Find where the given text appears and provide that cell's center as (x, y) coordinate. 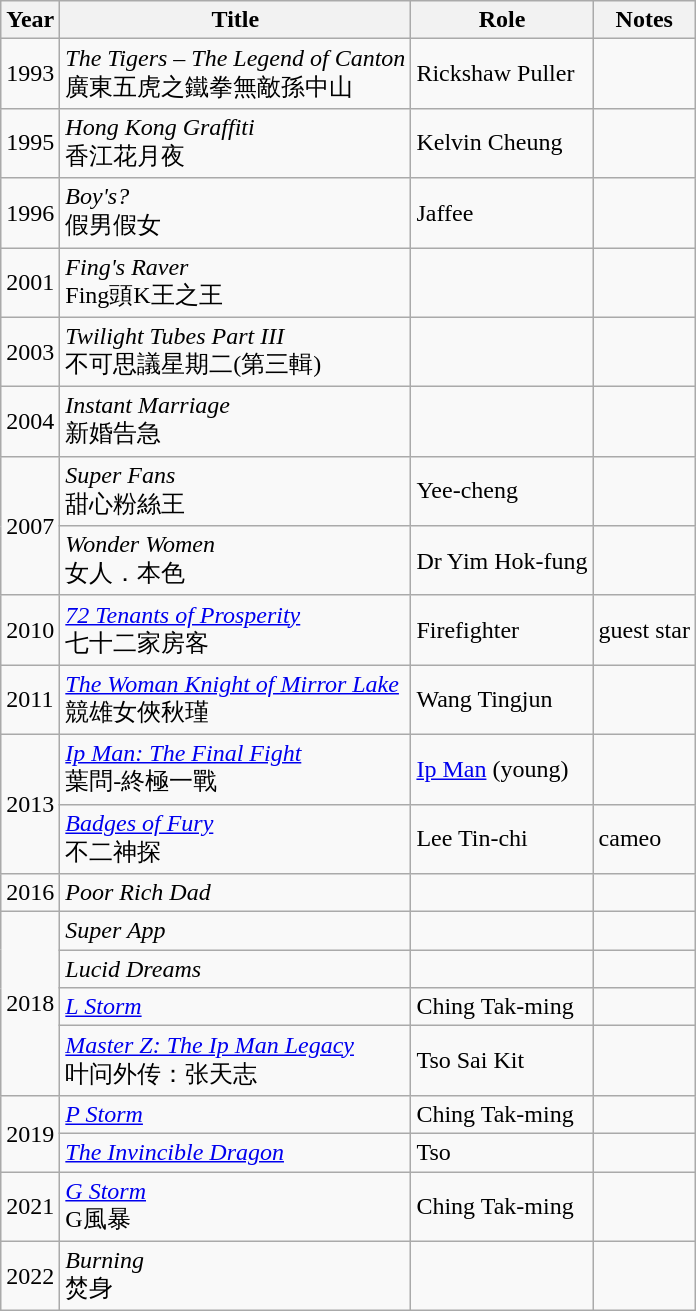
Firefighter (502, 630)
Ip Man: The Final Fight葉問-終極一戰 (236, 769)
Fing's RaverFing頭K王之王 (236, 283)
Dr Yim Hok-fung (502, 561)
Lucid Dreams (236, 969)
2018 (30, 1004)
Super Fans甜心粉絲王 (236, 491)
Tso (502, 1152)
Twilight Tubes Part III不可思議星期二(第三輯) (236, 352)
2004 (30, 422)
G Storm G風暴 (236, 1207)
Year (30, 20)
Rickshaw Puller (502, 74)
2007 (30, 526)
1993 (30, 74)
Title (236, 20)
2016 (30, 893)
2001 (30, 283)
The Invincible Dragon (236, 1152)
2013 (30, 804)
Ip Man (young) (502, 769)
Role (502, 20)
guest star (644, 630)
Lee Tin-chi (502, 839)
The Tigers – The Legend of Canton廣東五虎之鐵拳無敵孫中山 (236, 74)
The Woman Knight of Mirror Lake競雄女俠秋瑾 (236, 700)
Boy's?假男假女 (236, 213)
P Storm (236, 1114)
1995 (30, 143)
2021 (30, 1207)
Yee-cheng (502, 491)
1996 (30, 213)
Badges of Fury不二神探 (236, 839)
Super App (236, 931)
Jaffee (502, 213)
Master Z: The Ip Man Legacy叶问外传：张天志 (236, 1061)
L Storm (236, 1007)
Kelvin Cheung (502, 143)
72 Tenants of Prosperity七十二家房客 (236, 630)
Instant Marriage新婚告急 (236, 422)
Wonder Women女人．本色 (236, 561)
Burning 焚身 (236, 1276)
2019 (30, 1133)
cameo (644, 839)
Hong Kong Graffiti香江花月夜 (236, 143)
Wang Tingjun (502, 700)
2010 (30, 630)
2003 (30, 352)
Notes (644, 20)
2011 (30, 700)
Poor Rich Dad (236, 893)
Tso Sai Kit (502, 1061)
2022 (30, 1276)
